Return (X, Y) of the center of cell containing provided text 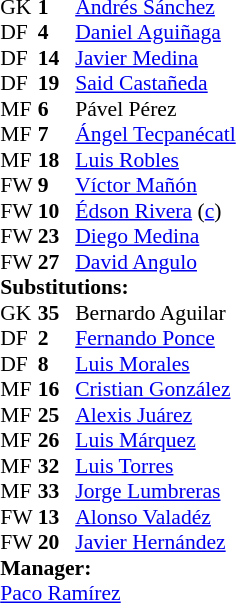
25 (57, 415)
Manager: (118, 568)
2 (57, 339)
18 (57, 160)
Javier Hernández (156, 543)
8 (57, 364)
Pável Pérez (156, 109)
Alonso Valadéz (156, 517)
33 (57, 491)
Luis Márquez (156, 441)
26 (57, 441)
Luis Morales (156, 364)
Fernando Ponce (156, 339)
Édson Rivera (c) (156, 211)
Diego Medina (156, 237)
19 (57, 83)
16 (57, 389)
27 (57, 262)
Bernardo Aguilar (156, 313)
Ángel Tecpanécatl (156, 135)
10 (57, 211)
6 (57, 109)
9 (57, 185)
Substitutions: (118, 287)
Javier Medina (156, 58)
13 (57, 517)
7 (57, 135)
Jorge Lumbreras (156, 491)
32 (57, 466)
David Angulo (156, 262)
Luis Robles (156, 160)
Víctor Mañón (156, 185)
4 (57, 33)
23 (57, 237)
35 (57, 313)
Alexis Juárez (156, 415)
Cristian González (156, 389)
Daniel Aguiñaga (156, 33)
GK (19, 313)
14 (57, 58)
Luis Torres (156, 466)
Said Castañeda (156, 83)
20 (57, 543)
